Pinpoint the cell where the given text exists, returning its (x, y) midpoint coordinate. 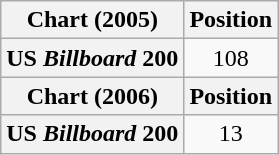
108 (231, 58)
Chart (2005) (92, 20)
Chart (2006) (92, 96)
13 (231, 134)
